Provide the (x, y) coordinate of the cell's center where the given text is located.  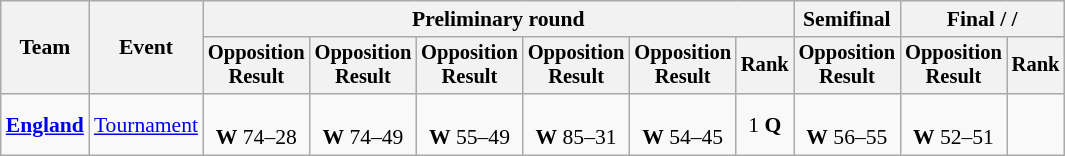
W 74–49 (364, 124)
Event (146, 48)
Semifinal (848, 19)
1 Q (765, 124)
W 56–55 (848, 124)
Final / / (982, 19)
Team (45, 48)
W 54–45 (682, 124)
W 74–28 (256, 124)
Preliminary round (498, 19)
England (45, 124)
W 85–31 (576, 124)
W 52–51 (954, 124)
Tournament (146, 124)
W 55–49 (470, 124)
